Search for the cell housing the specified text and yield its [x, y] center coordinate. 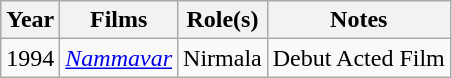
1994 [30, 58]
Nammavar [119, 58]
Notes [358, 20]
Year [30, 20]
Nirmala [223, 58]
Debut Acted Film [358, 58]
Role(s) [223, 20]
Films [119, 20]
